Determine the (X, Y) coordinate at the center of the cell enclosing the given text.  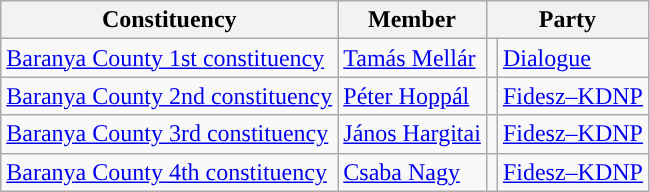
Party (567, 20)
Member (412, 20)
János Hargitai (412, 134)
Baranya County 3rd constituency (170, 134)
Constituency (170, 20)
Csaba Nagy (412, 172)
Dialogue (572, 58)
Baranya County 2nd constituency (170, 96)
Baranya County 1st constituency (170, 58)
Péter Hoppál (412, 96)
Tamás Mellár (412, 58)
Baranya County 4th constituency (170, 172)
